Output the (x, y) coordinate of the center of the cell containing the given text.  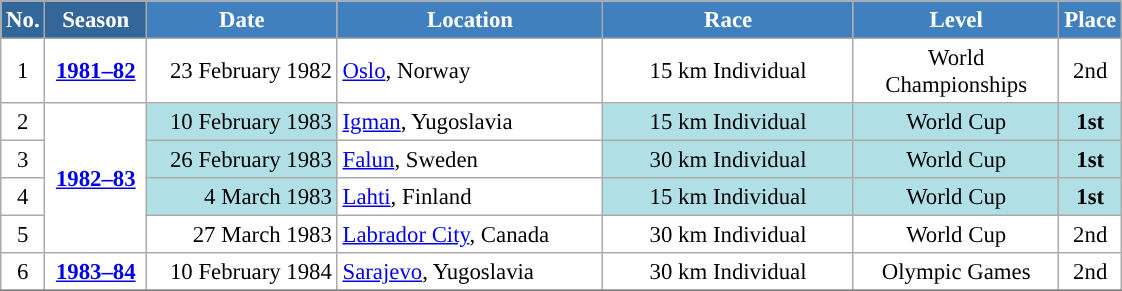
5 (23, 235)
23 February 1982 (242, 72)
Place (1090, 20)
Date (242, 20)
Race (728, 20)
1982–83 (96, 178)
Lahti, Finland (470, 197)
1 (23, 72)
4 (23, 197)
27 March 1983 (242, 235)
Labrador City, Canada (470, 235)
26 February 1983 (242, 160)
Oslo, Norway (470, 72)
Season (96, 20)
Level (956, 20)
4 March 1983 (242, 197)
Location (470, 20)
World Championships (956, 72)
1981–82 (96, 72)
2 (23, 122)
Igman, Yugoslavia (470, 122)
Falun, Sweden (470, 160)
No. (23, 20)
3 (23, 160)
10 February 1983 (242, 122)
